Find where the given text appears and provide that cell's center as (X, Y) coordinate. 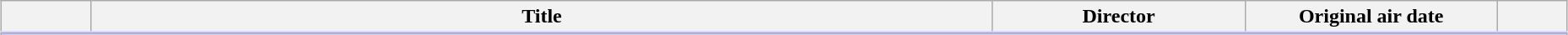
Director (1119, 17)
Title (542, 17)
Original air date (1371, 17)
